Capture the cell that displays the provided text and extract its (X, Y) central coordinate. 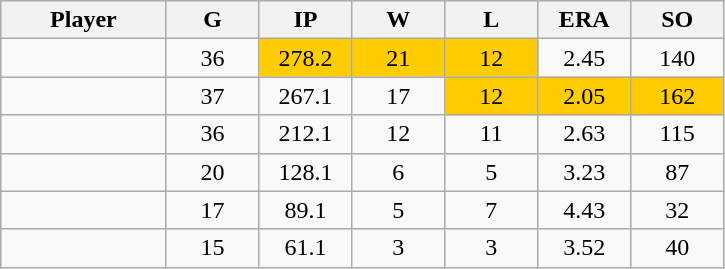
140 (678, 58)
3.52 (584, 248)
Player (84, 20)
37 (212, 96)
212.1 (306, 134)
87 (678, 172)
G (212, 20)
IP (306, 20)
32 (678, 210)
61.1 (306, 248)
162 (678, 96)
20 (212, 172)
267.1 (306, 96)
2.45 (584, 58)
SO (678, 20)
4.43 (584, 210)
278.2 (306, 58)
3.23 (584, 172)
2.05 (584, 96)
7 (492, 210)
15 (212, 248)
6 (398, 172)
W (398, 20)
115 (678, 134)
ERA (584, 20)
40 (678, 248)
21 (398, 58)
11 (492, 134)
89.1 (306, 210)
L (492, 20)
2.63 (584, 134)
128.1 (306, 172)
